Pinpoint the cell where the given text exists, returning its (x, y) midpoint coordinate. 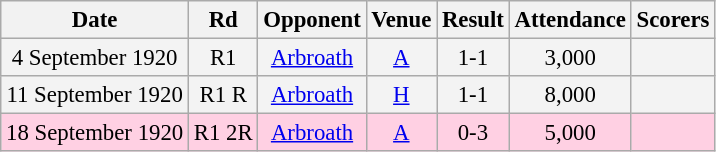
4 September 1920 (95, 58)
Opponent (312, 20)
R1 2R (224, 133)
11 September 1920 (95, 95)
Date (95, 20)
0-3 (474, 133)
5,000 (570, 133)
18 September 1920 (95, 133)
3,000 (570, 58)
Result (474, 20)
R1 R (224, 95)
Rd (224, 20)
Venue (402, 20)
R1 (224, 58)
Scorers (673, 20)
H (402, 95)
Attendance (570, 20)
8,000 (570, 95)
